Locate the cell with the specified text and output its (X, Y) center coordinate. 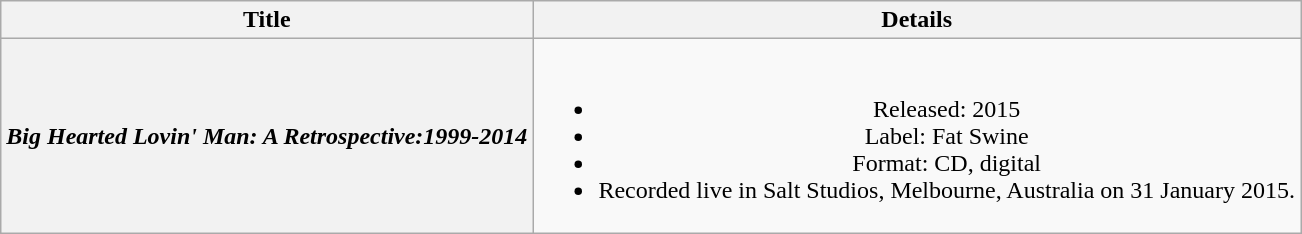
Released: 2015Label: Fat SwineFormat: CD, digitalRecorded live in Salt Studios, Melbourne, Australia on 31 January 2015. (917, 136)
Title (267, 20)
Details (917, 20)
Big Hearted Lovin' Man: A Retrospective:1999-2014 (267, 136)
